Capture the cell that displays the provided text and extract its [x, y] central coordinate. 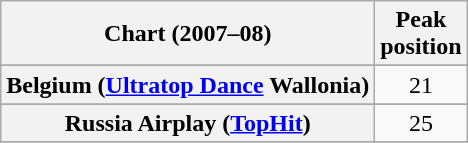
25 [421, 123]
Chart (2007–08) [188, 34]
Peakposition [421, 34]
Belgium (Ultratop Dance Wallonia) [188, 85]
21 [421, 85]
Russia Airplay (TopHit) [188, 123]
